Return the [x, y] coordinate for the center point of the cell that contains the specified text.  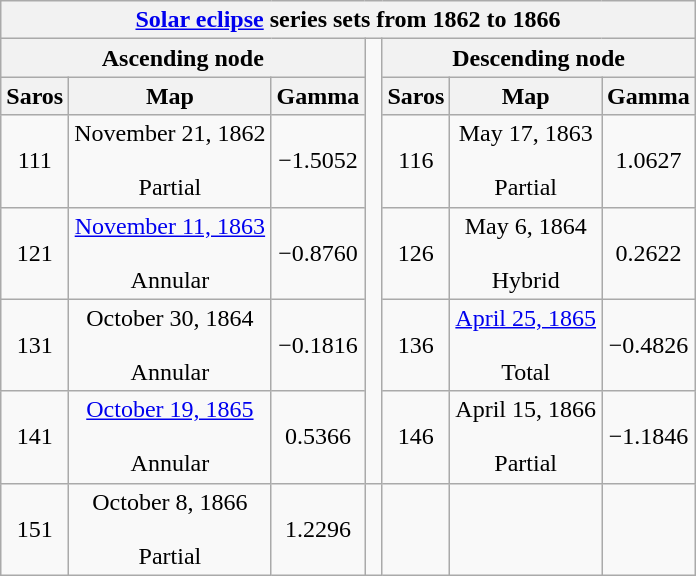
−0.1816 [318, 345]
−0.4826 [649, 345]
151 [35, 529]
October 8, 1866Partial [170, 529]
April 15, 1866Partial [526, 437]
121 [35, 253]
Descending node [538, 58]
0.2622 [649, 253]
−1.5052 [318, 161]
1.2296 [318, 529]
0.5366 [318, 437]
May 6, 1864Hybrid [526, 253]
141 [35, 437]
November 21, 1862Partial [170, 161]
October 30, 1864Annular [170, 345]
146 [416, 437]
November 11, 1863Annular [170, 253]
Solar eclipse series sets from 1862 to 1866 [348, 20]
May 17, 1863Partial [526, 161]
131 [35, 345]
October 19, 1865Annular [170, 437]
136 [416, 345]
126 [416, 253]
−0.8760 [318, 253]
111 [35, 161]
1.0627 [649, 161]
Ascending node [183, 58]
−1.1846 [649, 437]
116 [416, 161]
April 25, 1865Total [526, 345]
